Determine the (x, y) coordinate at the center of the cell enclosing the given text.  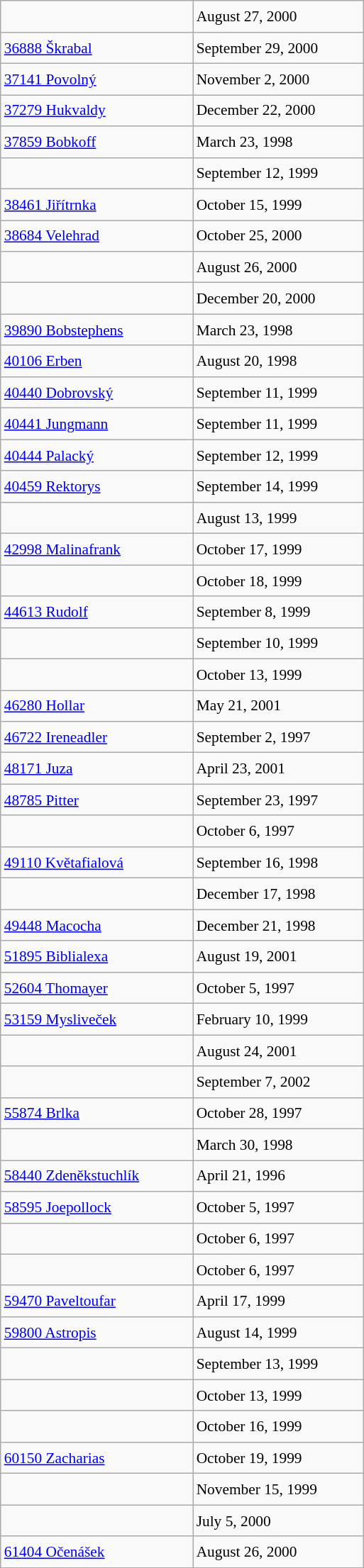
48171 Juza (96, 768)
August 13, 1999 (278, 517)
36888 Škrabal (96, 47)
April 21, 1996 (278, 1176)
42998 Malinafrank (96, 549)
December 20, 2000 (278, 298)
October 17, 1999 (278, 549)
37859 Bobkoff (96, 142)
February 10, 1999 (278, 1019)
November 15, 1999 (278, 1489)
October 15, 1999 (278, 204)
39890 Bobstephens (96, 330)
September 14, 1999 (278, 486)
46722 Ireneadler (96, 737)
40441 Jungmann (96, 424)
59800 Astropis (96, 1333)
November 2, 2000 (278, 79)
September 29, 2000 (278, 47)
August 24, 2001 (278, 1051)
July 5, 2000 (278, 1521)
August 19, 2001 (278, 956)
September 16, 1998 (278, 863)
59470 Paveltoufar (96, 1301)
55874 Brlka (96, 1113)
44613 Rudolf (96, 612)
October 18, 1999 (278, 581)
March 30, 1998 (278, 1144)
38461 Jiřítrnka (96, 204)
40106 Erben (96, 361)
September 10, 1999 (278, 643)
37279 Hukvaldy (96, 111)
38684 Velehrad (96, 236)
46280 Hollar (96, 706)
September 13, 1999 (278, 1364)
52604 Thomayer (96, 987)
December 21, 1998 (278, 925)
September 23, 1997 (278, 800)
58440 Zdeněkstuchlík (96, 1176)
49110 Květafialová (96, 863)
August 14, 1999 (278, 1333)
49448 Macocha (96, 925)
September 8, 1999 (278, 612)
61404 Očenášek (96, 1552)
October 19, 1999 (278, 1457)
October 25, 2000 (278, 236)
October 16, 1999 (278, 1426)
37141 Povolný (96, 79)
September 7, 2002 (278, 1082)
April 17, 1999 (278, 1301)
40459 Rektorys (96, 486)
58595 Joepollock (96, 1207)
October 28, 1997 (278, 1113)
April 23, 2001 (278, 768)
September 2, 1997 (278, 737)
51895 Biblialexa (96, 956)
53159 Mysliveček (96, 1019)
May 21, 2001 (278, 706)
48785 Pitter (96, 800)
December 22, 2000 (278, 111)
December 17, 1998 (278, 894)
40440 Dobrovský (96, 393)
August 27, 2000 (278, 16)
40444 Palacký (96, 455)
60150 Zacharias (96, 1457)
August 20, 1998 (278, 361)
